Return the [x, y] coordinate for the center point of the cell that contains the specified text.  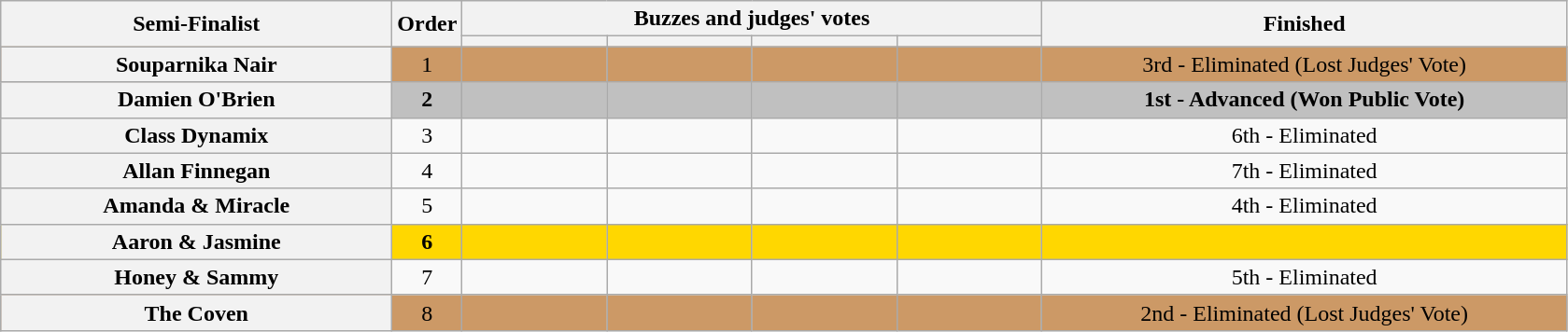
Honey & Sammy [196, 277]
5 [428, 206]
2 [428, 100]
1st - Advanced (Won Public Vote) [1304, 100]
Allan Finnegan [196, 171]
Amanda & Miracle [196, 206]
Aaron & Jasmine [196, 242]
6 [428, 242]
1 [428, 64]
6th - Eliminated [1304, 135]
2nd - Eliminated (Lost Judges' Vote) [1304, 312]
3 [428, 135]
Order [428, 24]
4th - Eliminated [1304, 206]
5th - Eliminated [1304, 277]
3rd - Eliminated (Lost Judges' Vote) [1304, 64]
7 [428, 277]
4 [428, 171]
The Coven [196, 312]
7th - Eliminated [1304, 171]
Souparnika Nair [196, 64]
Damien O'Brien [196, 100]
Class Dynamix [196, 135]
8 [428, 312]
Finished [1304, 24]
Semi-Finalist [196, 24]
Buzzes and judges' votes [752, 19]
